Return (x, y) of the center of cell containing provided text 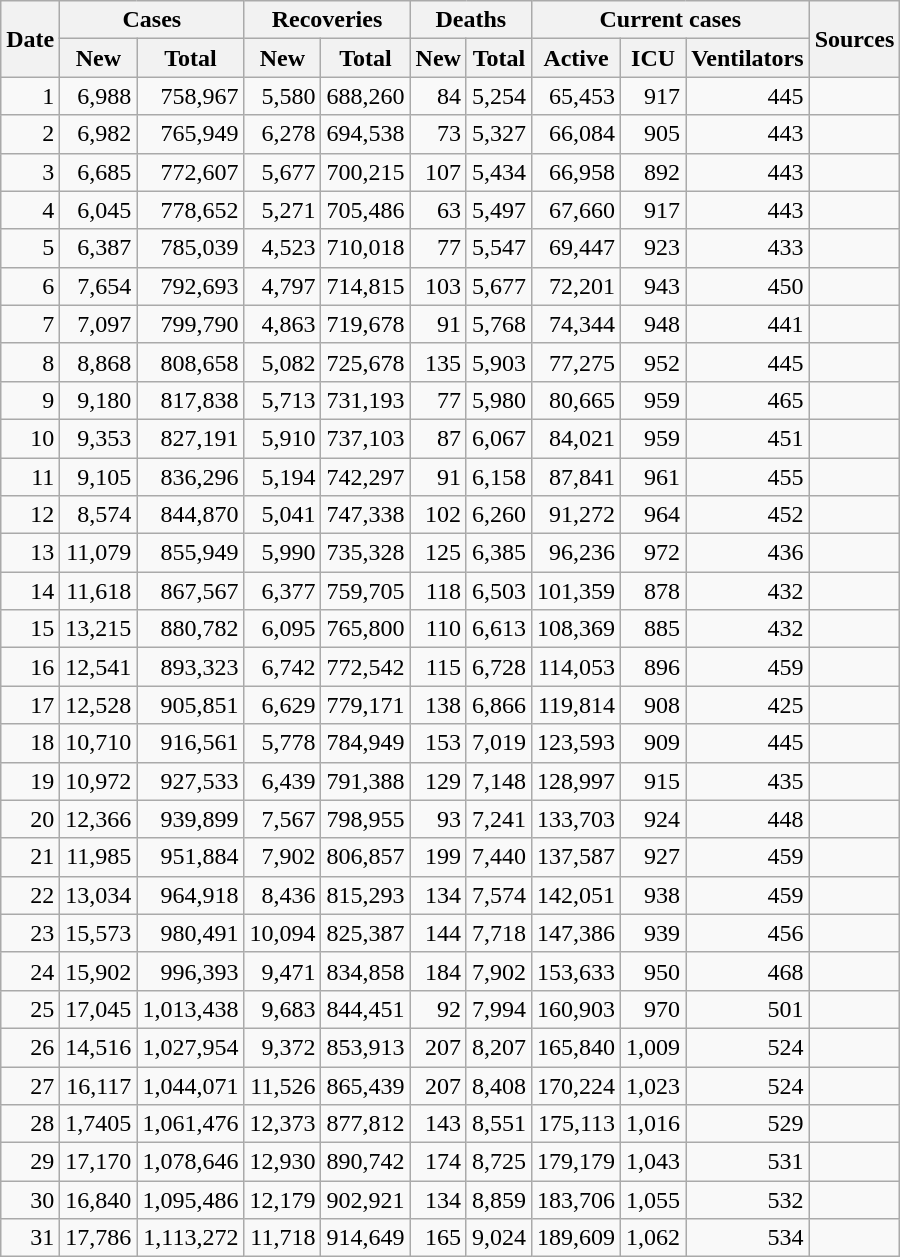
101,359 (576, 591)
6 (30, 286)
13,215 (98, 629)
67,660 (576, 210)
26 (30, 1047)
9,024 (498, 1238)
1,023 (654, 1085)
5,547 (498, 248)
72,201 (576, 286)
825,387 (366, 933)
939,899 (190, 819)
7,994 (498, 1009)
6,278 (282, 134)
531 (748, 1162)
21 (30, 857)
5,980 (498, 400)
5,434 (498, 172)
11 (30, 477)
747,338 (366, 515)
1,013,438 (190, 1009)
1,044,071 (190, 1085)
107 (438, 172)
441 (748, 324)
103 (438, 286)
5,271 (282, 210)
16,840 (98, 1200)
129 (438, 781)
4,523 (282, 248)
6,260 (498, 515)
114,053 (576, 667)
817,838 (190, 400)
7 (30, 324)
Date (30, 39)
Current cases (670, 20)
784,949 (366, 743)
6,439 (282, 781)
731,193 (366, 400)
908 (654, 705)
5,910 (282, 438)
436 (748, 553)
529 (748, 1124)
6,503 (498, 591)
7,654 (98, 286)
450 (748, 286)
501 (748, 1009)
867,567 (190, 591)
17 (30, 705)
880,782 (190, 629)
534 (748, 1238)
5,082 (282, 362)
7,019 (498, 743)
2 (30, 134)
1,009 (654, 1047)
74,344 (576, 324)
950 (654, 971)
714,815 (366, 286)
1,016 (654, 1124)
710,018 (366, 248)
433 (748, 248)
184 (438, 971)
174 (438, 1162)
799,790 (190, 324)
532 (748, 1200)
6,866 (498, 705)
853,913 (366, 1047)
5,254 (498, 96)
6,613 (498, 629)
5,194 (282, 477)
8,859 (498, 1200)
1 (30, 96)
798,955 (366, 819)
844,870 (190, 515)
927 (654, 857)
779,171 (366, 705)
8,436 (282, 895)
15,573 (98, 933)
87 (438, 438)
892 (654, 172)
17,170 (98, 1162)
12,179 (282, 1200)
924 (654, 819)
9,683 (282, 1009)
8,868 (98, 362)
16,117 (98, 1085)
28 (30, 1124)
456 (748, 933)
6,377 (282, 591)
834,858 (366, 971)
996,393 (190, 971)
66,084 (576, 134)
455 (748, 477)
119,814 (576, 705)
5,497 (498, 210)
143 (438, 1124)
7,440 (498, 857)
425 (748, 705)
23 (30, 933)
5,327 (498, 134)
5 (30, 248)
Cases (152, 20)
1,113,272 (190, 1238)
84 (438, 96)
5,580 (282, 96)
6,982 (98, 134)
30 (30, 1200)
902,921 (366, 1200)
125 (438, 553)
5,041 (282, 515)
10,094 (282, 933)
118 (438, 591)
199 (438, 857)
147,386 (576, 933)
938 (654, 895)
138 (438, 705)
9,353 (98, 438)
73 (438, 134)
160,903 (576, 1009)
189,609 (576, 1238)
6,685 (98, 172)
66,958 (576, 172)
11,079 (98, 553)
5,903 (498, 362)
135 (438, 362)
948 (654, 324)
8,207 (498, 1047)
9,105 (98, 477)
11,985 (98, 857)
9,180 (98, 400)
12,541 (98, 667)
11,718 (282, 1238)
179,179 (576, 1162)
452 (748, 515)
10,710 (98, 743)
5,778 (282, 743)
435 (748, 781)
765,800 (366, 629)
785,039 (190, 248)
91,272 (576, 515)
735,328 (366, 553)
9,471 (282, 971)
14,516 (98, 1047)
12,373 (282, 1124)
765,949 (190, 134)
Active (576, 58)
1,027,954 (190, 1047)
943 (654, 286)
772,607 (190, 172)
ICU (654, 58)
952 (654, 362)
7,567 (282, 819)
165 (438, 1238)
80,665 (576, 400)
7,574 (498, 895)
24 (30, 971)
4,797 (282, 286)
108,369 (576, 629)
4 (30, 210)
1,095,486 (190, 1200)
7,097 (98, 324)
63 (438, 210)
144 (438, 933)
914,649 (366, 1238)
22 (30, 895)
1,078,646 (190, 1162)
972 (654, 553)
737,103 (366, 438)
725,678 (366, 362)
Deaths (470, 20)
896 (654, 667)
844,451 (366, 1009)
5,713 (282, 400)
700,215 (366, 172)
133,703 (576, 819)
87,841 (576, 477)
6,385 (498, 553)
102 (438, 515)
17,045 (98, 1009)
128,997 (576, 781)
4,863 (282, 324)
153 (438, 743)
9,372 (282, 1047)
6,067 (498, 438)
19 (30, 781)
890,742 (366, 1162)
11,618 (98, 591)
7,241 (498, 819)
29 (30, 1162)
8,725 (498, 1162)
170,224 (576, 1085)
10 (30, 438)
961 (654, 477)
8,574 (98, 515)
9 (30, 400)
877,812 (366, 1124)
Recoveries (327, 20)
688,260 (366, 96)
759,705 (366, 591)
742,297 (366, 477)
806,857 (366, 857)
14 (30, 591)
885 (654, 629)
8,551 (498, 1124)
12 (30, 515)
165,840 (576, 1047)
465 (748, 400)
893,323 (190, 667)
142,051 (576, 895)
909 (654, 743)
6,045 (98, 210)
878 (654, 591)
110 (438, 629)
7,148 (498, 781)
8 (30, 362)
772,542 (366, 667)
927,533 (190, 781)
11,526 (282, 1085)
27 (30, 1085)
31 (30, 1238)
Ventilators (748, 58)
865,439 (366, 1085)
69,447 (576, 248)
970 (654, 1009)
84,021 (576, 438)
18 (30, 743)
468 (748, 971)
791,388 (366, 781)
183,706 (576, 1200)
10,972 (98, 781)
6,988 (98, 96)
6,728 (498, 667)
12,930 (282, 1162)
964,918 (190, 895)
778,652 (190, 210)
905 (654, 134)
6,095 (282, 629)
694,538 (366, 134)
855,949 (190, 553)
6,629 (282, 705)
7,718 (498, 933)
13,034 (98, 895)
451 (748, 438)
5,990 (282, 553)
448 (748, 819)
916,561 (190, 743)
815,293 (366, 895)
16 (30, 667)
6,387 (98, 248)
1,061,476 (190, 1124)
1,055 (654, 1200)
836,296 (190, 477)
939 (654, 933)
13 (30, 553)
719,678 (366, 324)
137,587 (576, 857)
96,236 (576, 553)
705,486 (366, 210)
12,528 (98, 705)
5,768 (498, 324)
3 (30, 172)
758,967 (190, 96)
25 (30, 1009)
93 (438, 819)
905,851 (190, 705)
1,062 (654, 1238)
153,633 (576, 971)
Sources (854, 39)
808,658 (190, 362)
951,884 (190, 857)
92 (438, 1009)
12,366 (98, 819)
115 (438, 667)
8,408 (498, 1085)
77,275 (576, 362)
915 (654, 781)
17,786 (98, 1238)
792,693 (190, 286)
123,593 (576, 743)
20 (30, 819)
923 (654, 248)
175,113 (576, 1124)
1,043 (654, 1162)
980,491 (190, 933)
964 (654, 515)
15 (30, 629)
6,158 (498, 477)
6,742 (282, 667)
1,7405 (98, 1124)
65,453 (576, 96)
15,902 (98, 971)
827,191 (190, 438)
